For the text-containing cell, return its midpoint in [X, Y] coordinate format. 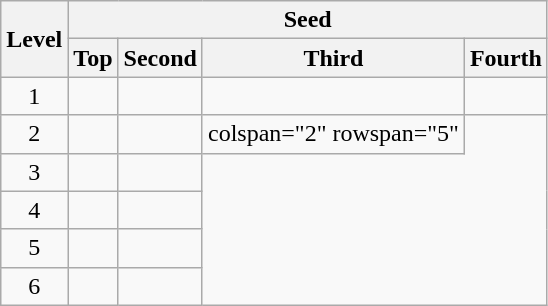
4 [34, 210]
colspan="2" rowspan="5" [333, 134]
1 [34, 96]
Third [333, 58]
Seed [308, 20]
5 [34, 248]
Second [160, 58]
Fourth [506, 58]
Top [93, 58]
3 [34, 172]
2 [34, 134]
Level [34, 39]
6 [34, 286]
